Capture the cell that displays the provided text and extract its [X, Y] central coordinate. 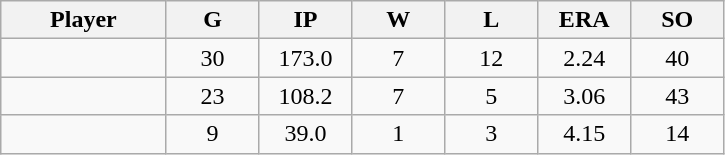
1 [398, 134]
3.06 [584, 96]
5 [492, 96]
Player [84, 20]
9 [212, 134]
IP [306, 20]
23 [212, 96]
4.15 [584, 134]
ERA [584, 20]
3 [492, 134]
40 [678, 58]
108.2 [306, 96]
173.0 [306, 58]
SO [678, 20]
L [492, 20]
G [212, 20]
39.0 [306, 134]
12 [492, 58]
43 [678, 96]
30 [212, 58]
W [398, 20]
2.24 [584, 58]
14 [678, 134]
